Detect which cell encompasses the target text, then output its (X, Y) center coordinate. 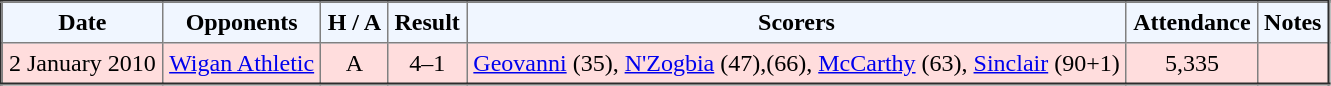
Scorers (797, 22)
Result (428, 22)
5,335 (1192, 64)
Attendance (1192, 22)
4–1 (428, 64)
A (354, 64)
Opponents (242, 22)
H / A (354, 22)
Notes (1293, 22)
2 January 2010 (82, 64)
Geovanni (35), N'Zogbia (47),(66), McCarthy (63), Sinclair (90+1) (797, 64)
Wigan Athletic (242, 64)
Date (82, 22)
